Find where the given text appears and provide that cell's center as [x, y] coordinate. 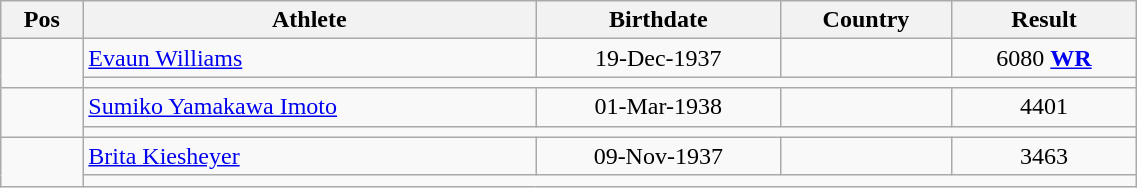
6080 WR [1044, 58]
4401 [1044, 107]
Country [866, 20]
Athlete [310, 20]
Pos [42, 20]
Sumiko Yamakawa Imoto [310, 107]
09-Nov-1937 [658, 156]
Birthdate [658, 20]
Evaun Williams [310, 58]
Result [1044, 20]
19-Dec-1937 [658, 58]
3463 [1044, 156]
Brita Kiesheyer [310, 156]
01-Mar-1938 [658, 107]
